Output the [X, Y] coordinate of the center of the cell containing the given text.  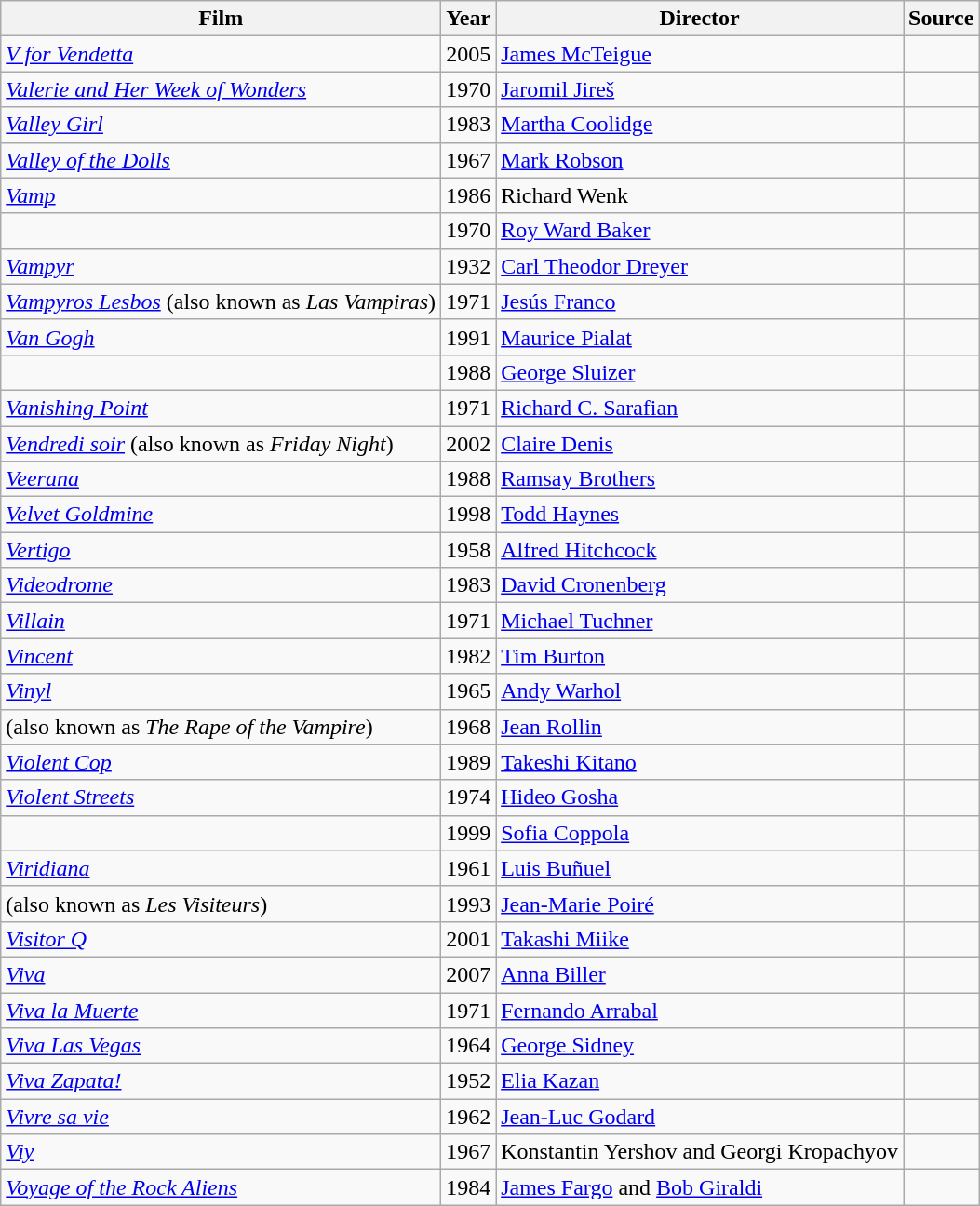
Valley of the Dolls [222, 160]
Vampyr [222, 266]
Videodrome [222, 585]
1958 [469, 550]
Vanishing Point [222, 408]
James Fargo and Bob Giraldi [700, 1187]
Source [942, 19]
Film [222, 19]
1952 [469, 1081]
Carl Theodor Dreyer [700, 266]
Director [700, 19]
Claire Denis [700, 444]
Ramsay Brothers [700, 479]
Violent Streets [222, 797]
Valerie and Her Week of Wonders [222, 89]
Vivre sa vie [222, 1117]
(also known as The Rape of the Vampire) [222, 727]
1965 [469, 691]
Richard Wenk [700, 195]
Veerana [222, 479]
1998 [469, 515]
Vampyros Lesbos (also known as Las Vampiras) [222, 301]
Takashi Miike [700, 939]
Violent Cop [222, 762]
2001 [469, 939]
Viva Zapata! [222, 1081]
1982 [469, 656]
Vertigo [222, 550]
Jaromil Jireš [700, 89]
Michael Tuchner [700, 621]
George Sidney [700, 1046]
Vendredi soir (also known as Friday Night) [222, 444]
Todd Haynes [700, 515]
Viva [222, 974]
Andy Warhol [700, 691]
1932 [469, 266]
Van Gogh [222, 337]
Konstantin Yershov and Georgi Kropachyov [700, 1152]
1999 [469, 833]
Villain [222, 621]
Alfred Hitchcock [700, 550]
Takeshi Kitano [700, 762]
Jesús Franco [700, 301]
Sofia Coppola [700, 833]
Vinyl [222, 691]
George Sluizer [700, 372]
Viy [222, 1152]
Velvet Goldmine [222, 515]
1986 [469, 195]
Valley Girl [222, 125]
Viridiana [222, 868]
1989 [469, 762]
1961 [469, 868]
Roy Ward Baker [700, 231]
Maurice Pialat [700, 337]
1991 [469, 337]
Elia Kazan [700, 1081]
Mark Robson [700, 160]
Vincent [222, 656]
Jean Rollin [700, 727]
1984 [469, 1187]
Viva Las Vegas [222, 1046]
2007 [469, 974]
James McTeigue [700, 54]
Luis Buñuel [700, 868]
1974 [469, 797]
Voyage of the Rock Aliens [222, 1187]
1993 [469, 904]
Richard C. Sarafian [700, 408]
(also known as Les Visiteurs) [222, 904]
Hideo Gosha [700, 797]
Year [469, 19]
Jean-Luc Godard [700, 1117]
Tim Burton [700, 656]
Visitor Q [222, 939]
Martha Coolidge [700, 125]
Anna Biller [700, 974]
1962 [469, 1117]
Jean-Marie Poiré [700, 904]
1968 [469, 727]
1964 [469, 1046]
V for Vendetta [222, 54]
2005 [469, 54]
Fernando Arrabal [700, 1010]
Vamp [222, 195]
David Cronenberg [700, 585]
Viva la Muerte [222, 1010]
2002 [469, 444]
